Identify which cell holds the provided text, then report its [X, Y] central coordinate. 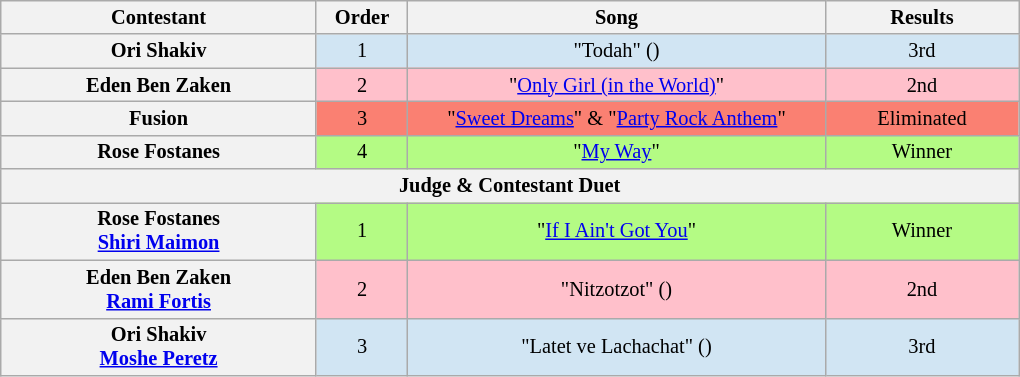
Eden Ben ZakenRami Fortis [159, 289]
Fusion [159, 118]
"Latet ve Lachachat" () [617, 347]
"Only Girl (in the World)" [617, 85]
Results [922, 17]
Eden Ben Zaken [159, 85]
Ori Shakiv [159, 51]
Rose FostanesShiri Maimon [159, 231]
"Sweet Dreams" & "Party Rock Anthem" [617, 118]
Contestant [159, 17]
Ori ShakivMoshe Peretz [159, 347]
"If I Ain't Got You" [617, 231]
"Todah" () [617, 51]
Order [362, 17]
Eliminated [922, 118]
"My Way" [617, 152]
Rose Fostanes [159, 152]
Judge & Contestant Duet [510, 186]
Song [617, 17]
"Nitzotzot" () [617, 289]
4 [362, 152]
